For the text-containing cell, return its midpoint in (X, Y) coordinate format. 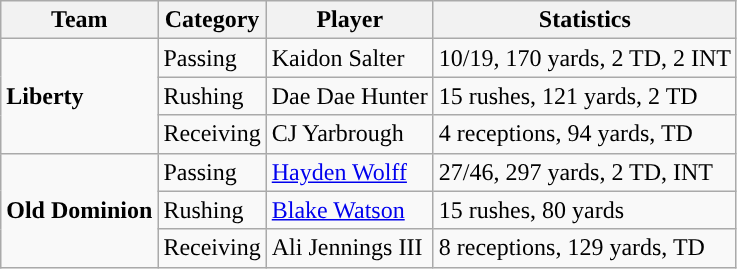
15 rushes, 121 yards, 2 TD (584, 96)
15 rushes, 80 yards (584, 210)
10/19, 170 yards, 2 TD, 2 INT (584, 58)
Dae Dae Hunter (350, 96)
Category (212, 20)
CJ Yarbrough (350, 134)
Player (350, 20)
Team (80, 20)
4 receptions, 94 yards, TD (584, 134)
Old Dominion (80, 210)
Blake Watson (350, 210)
Ali Jennings III (350, 248)
Hayden Wolff (350, 172)
27/46, 297 yards, 2 TD, INT (584, 172)
Statistics (584, 20)
Liberty (80, 96)
Kaidon Salter (350, 58)
8 receptions, 129 yards, TD (584, 248)
